Find where the given text appears and provide that cell's center as [x, y] coordinate. 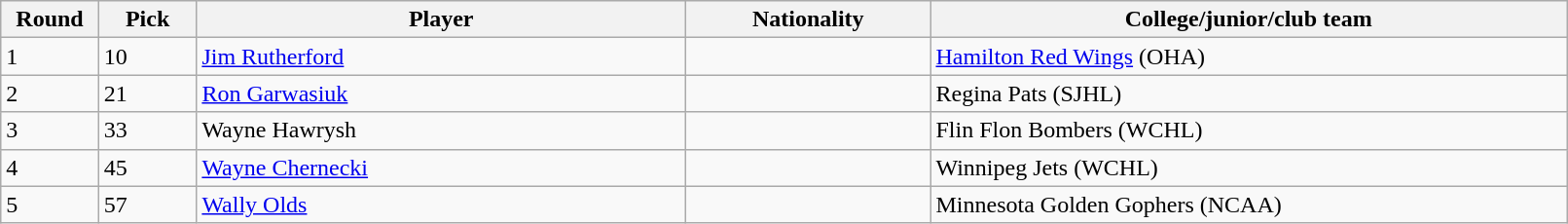
Flin Flon Bombers (WCHL) [1249, 131]
10 [148, 56]
Wayne Hawrysh [442, 131]
Wally Olds [442, 205]
Nationality [808, 19]
1 [51, 56]
Wayne Chernecki [442, 168]
Regina Pats (SJHL) [1249, 93]
4 [51, 168]
Player [442, 19]
5 [51, 205]
21 [148, 93]
57 [148, 205]
2 [51, 93]
Ron Garwasiuk [442, 93]
33 [148, 131]
45 [148, 168]
Winnipeg Jets (WCHL) [1249, 168]
3 [51, 131]
Minnesota Golden Gophers (NCAA) [1249, 205]
Hamilton Red Wings (OHA) [1249, 56]
Pick [148, 19]
Jim Rutherford [442, 56]
College/junior/club team [1249, 19]
Round [51, 19]
